Return the (x, y) coordinate for the center point of the cell that contains the specified text.  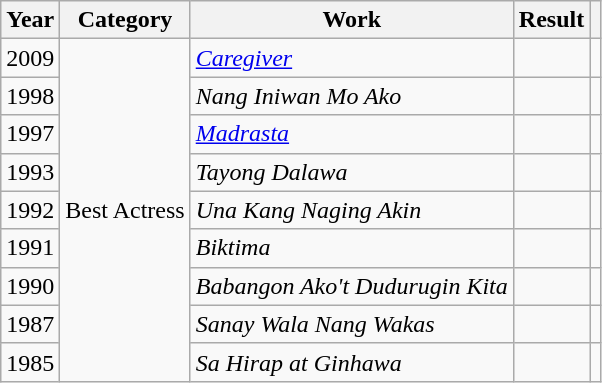
Una Kang Naging Akin (352, 210)
Best Actress (125, 210)
1987 (30, 324)
1990 (30, 286)
1997 (30, 134)
1998 (30, 96)
1991 (30, 248)
Result (551, 20)
Sanay Wala Nang Wakas (352, 324)
1993 (30, 172)
Babangon Ako't Dudurugin Kita (352, 286)
Caregiver (352, 58)
Category (125, 20)
Nang Iniwan Mo Ako (352, 96)
Sa Hirap at Ginhawa (352, 362)
1992 (30, 210)
2009 (30, 58)
Work (352, 20)
Biktima (352, 248)
1985 (30, 362)
Madrasta (352, 134)
Tayong Dalawa (352, 172)
Year (30, 20)
